For the text-containing cell, return its midpoint in [X, Y] coordinate format. 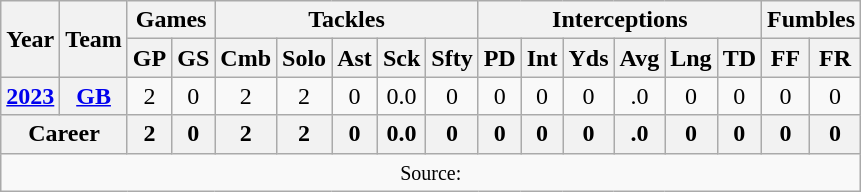
Avg [640, 58]
Lng [691, 58]
Sck [401, 58]
Cmb [246, 58]
Year [30, 39]
Ast [355, 58]
PD [500, 58]
GS [194, 58]
Int [542, 58]
FR [834, 58]
Sfty [452, 58]
Interceptions [620, 20]
Fumbles [812, 20]
GP [149, 58]
GB [94, 96]
Team [94, 39]
Games [170, 20]
Career [64, 134]
Solo [304, 58]
2023 [30, 96]
TD [739, 58]
FF [786, 58]
Yds [588, 58]
Source: [431, 172]
Tackles [346, 20]
